Identify which cell holds the provided text, then report its [X, Y] central coordinate. 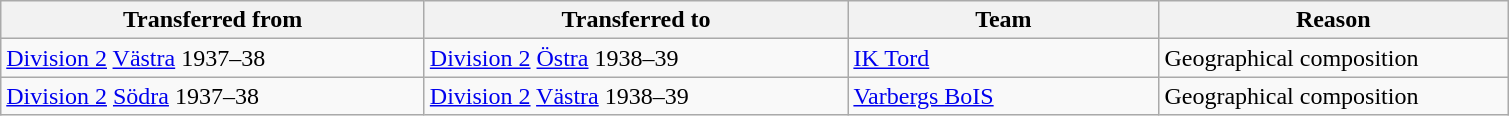
Team [1004, 20]
Division 2 Östra 1938–39 [636, 58]
Division 2 Södra 1937–38 [213, 96]
Division 2 Västra 1937–38 [213, 58]
IK Tord [1004, 58]
Transferred from [213, 20]
Varbergs BoIS [1004, 96]
Reason [1334, 20]
Division 2 Västra 1938–39 [636, 96]
Transferred to [636, 20]
